For the text-containing cell, return its midpoint in [X, Y] coordinate format. 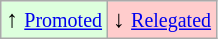
↓ Relegated [162, 20]
↑ Promoted [54, 20]
